Identify which cell holds the provided text, then report its (x, y) central coordinate. 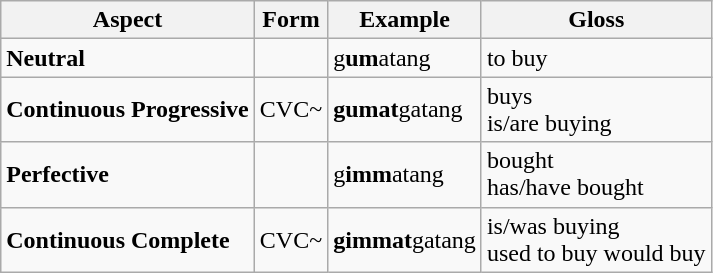
Form (290, 20)
boughthas/have bought (596, 174)
gimmatgatang (405, 240)
Continuous Complete (128, 240)
Aspect (128, 20)
gumatgatang (405, 110)
gimmatang (405, 174)
Perfective (128, 174)
buysis/are buying (596, 110)
gumatang (405, 58)
Continuous Progressive (128, 110)
Neutral (128, 58)
to buy (596, 58)
Gloss (596, 20)
is/was buyingused to buy would buy (596, 240)
Example (405, 20)
